From the cell containing the given text, extract its center point as [x, y] coordinate. 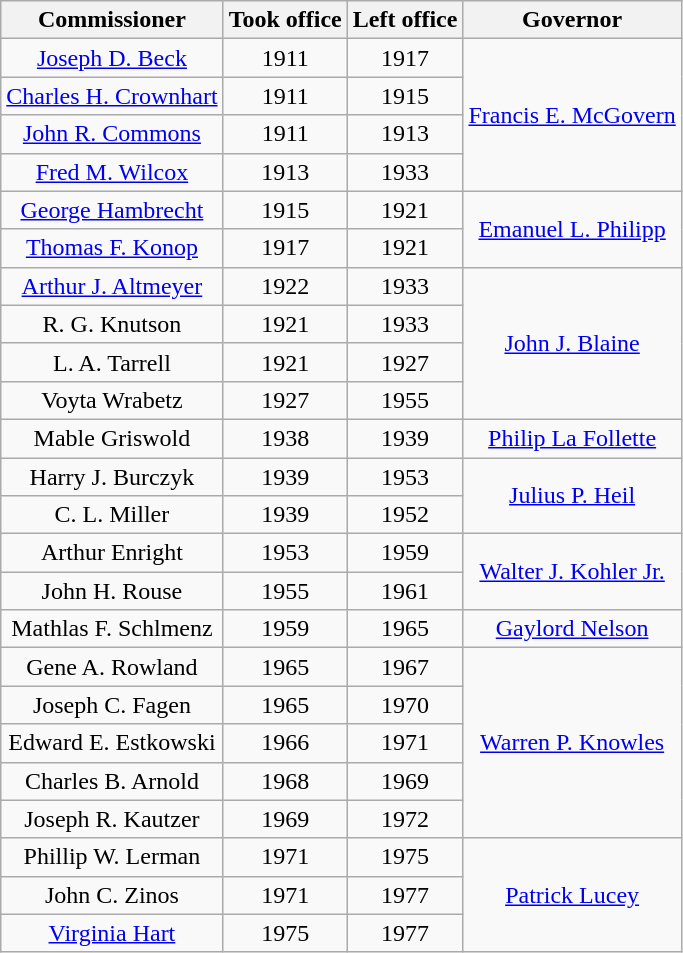
Emanuel L. Philipp [572, 229]
Harry J. Burczyk [112, 477]
1970 [405, 705]
Joseph C. Fagen [112, 705]
Took office [285, 20]
1952 [405, 515]
1972 [405, 819]
Charles H. Crownhart [112, 96]
Commissioner [112, 20]
John H. Rouse [112, 591]
Warren P. Knowles [572, 743]
Joseph R. Kautzer [112, 819]
John R. Commons [112, 134]
George Hambrecht [112, 210]
Fred M. Wilcox [112, 172]
1938 [285, 438]
Patrick Lucey [572, 895]
John J. Blaine [572, 343]
Virginia Hart [112, 933]
C. L. Miller [112, 515]
Philip La Follette [572, 438]
Julius P. Heil [572, 496]
Walter J. Kohler Jr. [572, 572]
Edward E. Estkowski [112, 743]
Phillip W. Lerman [112, 857]
Joseph D. Beck [112, 58]
Mable Griswold [112, 438]
Mathlas F. Schlmenz [112, 629]
John C. Zinos [112, 895]
1968 [285, 781]
Arthur J. Altmeyer [112, 286]
Gene A. Rowland [112, 667]
1967 [405, 667]
Governor [572, 20]
1961 [405, 591]
Arthur Enright [112, 553]
R. G. Knutson [112, 324]
Francis E. McGovern [572, 115]
1966 [285, 743]
1922 [285, 286]
L. A. Tarrell [112, 362]
Gaylord Nelson [572, 629]
Charles B. Arnold [112, 781]
Left office [405, 20]
Thomas F. Konop [112, 248]
Voyta Wrabetz [112, 400]
